From the cell containing the given text, extract its center point as [X, Y] coordinate. 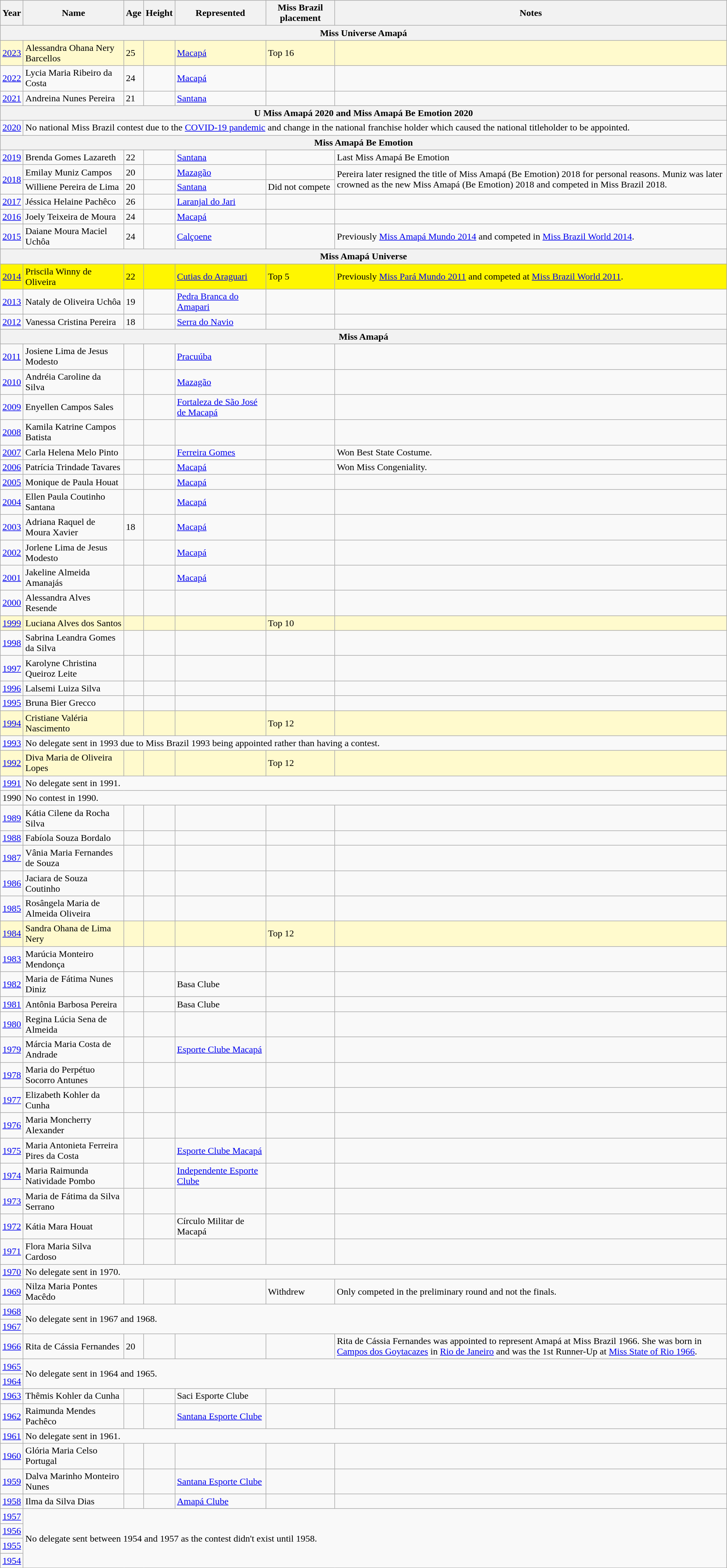
1988 [12, 838]
Ellen Paula Coutinho Santana [74, 502]
Alessandra Ohana Nery Barcellos [74, 53]
Josiene Lima de Jesus Modesto [74, 356]
2010 [12, 382]
Top 16 [301, 53]
Miss Amapá Be Emotion [363, 142]
2003 [12, 527]
Glória Maria Celso Portugal [74, 1456]
1981 [12, 1004]
2013 [12, 302]
Rosângela Maria de Almeida Oliveira [74, 908]
Miss Amapá [363, 337]
Andréia Caroline da Silva [74, 382]
1992 [12, 763]
1958 [12, 1501]
Cutias do Araguari [220, 276]
Calçoene [220, 237]
Previously Miss Amapá Mundo 2014 and competed in Miss Brazil World 2014. [530, 237]
Did not compete [301, 187]
Maria Raimunda Natividade Pombo [74, 1176]
1975 [12, 1151]
Bruna Bier Grecco [74, 703]
Regina Lúcia Sena de Almeida [74, 1024]
2017 [12, 201]
1998 [12, 643]
Elizabeth Kohler da Cunha [74, 1100]
Age [134, 13]
Dalva Marinho Monteiro Nunes [74, 1481]
2023 [12, 53]
1969 [12, 1292]
1974 [12, 1176]
Luciana Alves dos Santos [74, 623]
1964 [12, 1381]
1995 [12, 703]
Top 5 [301, 276]
Priscila Winny de Oliveira [74, 276]
2002 [12, 552]
Miss Brazil placement [301, 13]
Height [159, 13]
Kamila Katrine Campos Batista [74, 432]
Independente Esporte Clube [220, 1176]
1986 [12, 883]
Fabíola Souza Bordalo [74, 838]
Notes [530, 13]
1987 [12, 858]
2006 [12, 467]
Sandra Ohana de Lima Nery [74, 934]
1977 [12, 1100]
Vanessa Cristina Pereira [74, 322]
1984 [12, 934]
Name [74, 13]
1980 [12, 1024]
1976 [12, 1125]
Previously Miss Pará Mundo 2011 and competed at Miss Brazil World 2011. [530, 276]
2015 [12, 237]
Cristiane Valéria Nascimento [74, 723]
19 [134, 302]
No delegate sent in 1991. [375, 783]
2021 [12, 98]
Won Best State Costume. [530, 452]
Laranjal do Jari [220, 201]
Maria Moncherry Alexander [74, 1125]
1994 [12, 723]
Marúcia Monteiro Mendonça [74, 959]
Represented [220, 13]
1990 [12, 798]
Diva Maria de Oliveira Lopes [74, 763]
2022 [12, 78]
Adriana Raquel de Moura Xavier [74, 527]
Raimunda Mendes Pachêco [74, 1416]
Flora Maria Silva Cardoso [74, 1252]
No delegate sent in 1993 due to Miss Brazil 1993 being appointed rather than having a contest. [375, 743]
Pedra Branca do Amapari [220, 302]
1997 [12, 669]
2011 [12, 356]
No contest in 1990. [375, 798]
2000 [12, 603]
2012 [12, 322]
No delegate sent between 1954 and 1957 as the contest didn't exist until 1958. [375, 1538]
Nilza Maria Pontes Macêdo [74, 1292]
1978 [12, 1075]
Jaciara de Souza Coutinho [74, 883]
1968 [12, 1312]
1966 [12, 1346]
U Miss Amapá 2020 and Miss Amapá Be Emotion 2020 [363, 113]
Andreina Nunes Pereira [74, 98]
Joely Teixeira de Moura [74, 216]
1962 [12, 1416]
Last Miss Amapá Be Emotion [530, 157]
Vânia Maria Fernandes de Souza [74, 858]
Márcia Maria Costa de Andrade [74, 1050]
Kátia Mara Houat [74, 1226]
1954 [12, 1560]
1973 [12, 1201]
No delegate sent in 1964 and 1965. [375, 1374]
Emilay Muniz Campos [74, 172]
1979 [12, 1050]
Jakeline Almeida Amanajás [74, 578]
No delegate sent in 1961. [375, 1436]
2008 [12, 432]
1971 [12, 1252]
No delegate sent in 1967 and 1968. [375, 1319]
2005 [12, 482]
2016 [12, 216]
Enyellen Campos Sales [74, 407]
Rita de Cássia Fernandes [74, 1346]
Only competed in the preliminary round and not the finals. [530, 1292]
1982 [12, 985]
2018 [12, 179]
Carla Helena Melo Pinto [74, 452]
1960 [12, 1456]
Ilma da Silva Dias [74, 1501]
No delegate sent in 1970. [375, 1271]
Brenda Gomes Lazareth [74, 157]
Amapá Clube [220, 1501]
Miss Universe Amapá [363, 33]
Círculo Militar de Macapá [220, 1226]
Monique de Paula Houat [74, 482]
Maria Antonieta Ferreira Pires da Costa [74, 1151]
Jorlene Lima de Jesus Modesto [74, 552]
1957 [12, 1516]
Pracuúba [220, 356]
1993 [12, 743]
Sabrina Leandra Gomes da Silva [74, 643]
1985 [12, 908]
1999 [12, 623]
Miss Amapá Universe [363, 257]
21 [134, 98]
Karolyne Christina Queiroz Leite [74, 669]
Lycia Maria Ribeiro da Costa [74, 78]
Williene Pereira de Lima [74, 187]
Lalsemi Luiza Silva [74, 688]
Won Miss Congeniality. [530, 467]
1967 [12, 1327]
2007 [12, 452]
26 [134, 201]
Patrícia Trindade Tavares [74, 467]
Ferreira Gomes [220, 452]
Antônia Barbosa Pereira [74, 1004]
2001 [12, 578]
1983 [12, 959]
Maria do Perpétuo Socorro Antunes [74, 1075]
1996 [12, 688]
Kátia Cilene da Rocha Silva [74, 818]
2009 [12, 407]
25 [134, 53]
Saci Esporte Clube [220, 1396]
1959 [12, 1481]
1961 [12, 1436]
Maria de Fátima da Silva Serrano [74, 1201]
Withdrew [301, 1292]
2014 [12, 276]
Fortaleza de São José de Macapá [220, 407]
2020 [12, 128]
Thêmis Kohler da Cunha [74, 1396]
Year [12, 13]
1956 [12, 1531]
Jéssica Helaine Pachêco [74, 201]
1970 [12, 1271]
2019 [12, 157]
1989 [12, 818]
Serra do Navio [220, 322]
Top 10 [301, 623]
1965 [12, 1367]
2004 [12, 502]
1972 [12, 1226]
Daiane Moura Maciel Uchôa [74, 237]
Nataly de Oliveira Uchôa [74, 302]
1955 [12, 1545]
1991 [12, 783]
Alessandra Alves Resende [74, 603]
1963 [12, 1396]
Maria de Fátima Nunes Diniz [74, 985]
